Pinpoint the cell where the given text exists, returning its (x, y) midpoint coordinate. 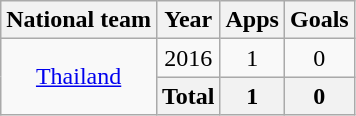
National team (79, 20)
Goals (319, 20)
2016 (188, 58)
Total (188, 96)
Apps (252, 20)
Thailand (79, 77)
Year (188, 20)
